From the cell containing the given text, extract its center point as [x, y] coordinate. 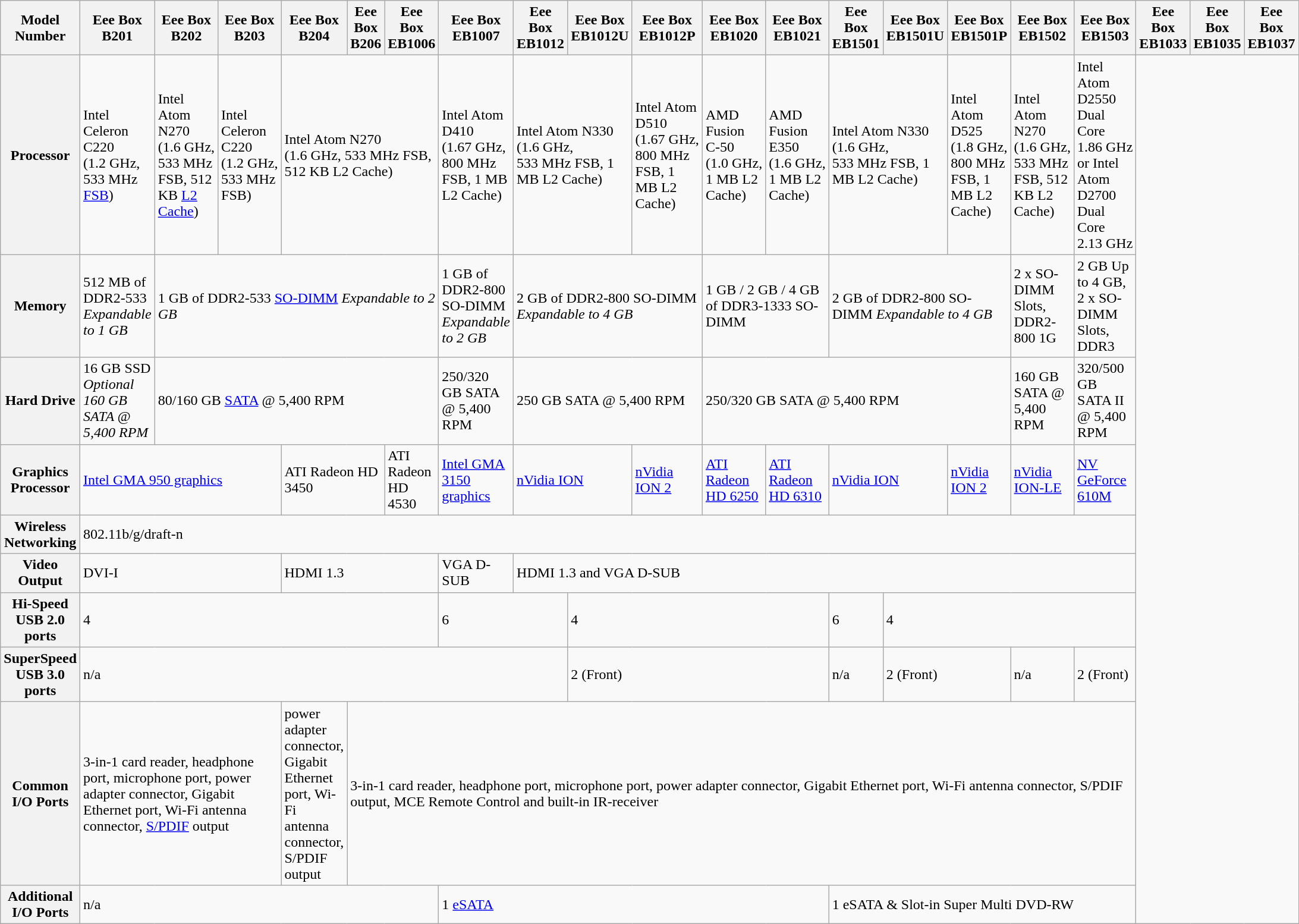
Eee Box EB1006 [411, 28]
AMD Fusion E350 (1.6 GHz, 1 MB L2 Cache) [797, 155]
Eee Box EB1012P [667, 28]
Eee Box EB1503 [1105, 28]
Eee Box B203 [250, 28]
1 eSATA & Slot-in Super Multi DVD-RW [982, 904]
160 GB SATA @ 5,400 RPM [1042, 401]
ATI Radeon HD 6250 [734, 479]
Graphics Processor [40, 479]
SuperSpeed USB 3.0 ports [40, 674]
ATI Radeon HD 4530 [411, 479]
Intel Atom D410 (1.67 GHz, 800 MHz FSB, 1 MB L2 Cache) [476, 155]
Model Number [40, 28]
Eee Box B204 [314, 28]
1 eSATA [634, 904]
nVidia ION-LE [1042, 479]
Additional I/O Ports [40, 904]
HDMI 1.3 and VGA D-SUB [825, 573]
Processor [40, 155]
Intel GMA 3150 graphics [476, 479]
Hi-Speed USB 2.0 ports [40, 620]
NV GeForce 610M [1105, 479]
Eee Box B201 [118, 28]
Video Output [40, 573]
1 GB of DDR2-533 SO-DIMM Expandable to 2 GB [297, 306]
Hard Drive [40, 401]
2 x SO-DIMM Slots, DDR2-800 1G [1042, 306]
HDMI 1.3 [360, 573]
2 GB Up to 4 GB, 2 x SO-DIMM Slots, DDR3 [1105, 306]
Intel Atom D525 (1.8 GHz, 800 MHz FSB, 1 MB L2 Cache) [979, 155]
Intel Atom D510 (1.67 GHz, 800 MHz FSB, 1 MB L2 Cache) [667, 155]
Eee Box EB1012U [600, 28]
16 GB SSD Optional 160 GB SATA @ 5,400 RPM [118, 401]
Eee Box EB1501P [979, 28]
DVI-I [181, 573]
80/160 GB SATA @ 5,400 RPM [297, 401]
Eee Box B202 [186, 28]
Eee Box EB1037 [1271, 28]
Eee Box EB1501U [915, 28]
Intel Atom D2550 Dual Core 1.86 GHz or Intel Atom D2700 Dual Core 2.13 GHz [1105, 155]
Eee Box EB1012 [541, 28]
Eee Box EB1033 [1163, 28]
Memory [40, 306]
ATI Radeon HD 3450 [333, 479]
Common I/O Ports [40, 793]
320/500 GB SATA II @ 5,400 RPM [1105, 401]
Eee Box B206 [366, 28]
250 GB SATA @ 5,400 RPM [608, 401]
1 GB of DDR2-800 SO-DIMM Expandable to 2 GB [476, 306]
power adapter connector, Gigabit Ethernet port, Wi-Fi antenna connector, S/PDIF output [314, 793]
VGA D-SUB [476, 573]
Eee Box EB1020 [734, 28]
Eee Box EB1035 [1218, 28]
802.11b/g/draft-n [608, 534]
Wireless Networking [40, 534]
3-in-1 card reader, headphone port, microphone port, power adapter connector, Gigabit Ethernet port, Wi-Fi antenna connector, S/PDIF output [181, 793]
Intel GMA 950 graphics [181, 479]
AMD Fusion C-50 (1.0 GHz, 1 MB L2 Cache) [734, 155]
ATI Radeon HD 6310 [797, 479]
Eee Box EB1501 [856, 28]
Eee Box EB1502 [1042, 28]
Eee Box EB1007 [476, 28]
1 GB / 2 GB / 4 GB of DDR3-1333 SO-DIMM [766, 306]
512 MB of DDR2-533 Expandable to 1 GB [118, 306]
Eee Box EB1021 [797, 28]
